Extract the [X, Y] coordinate from the center of the cell holding the provided text.  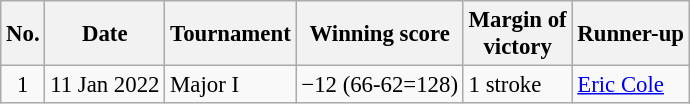
Date [105, 34]
Winning score [380, 34]
−12 (66-62=128) [380, 85]
Margin ofvictory [518, 34]
1 stroke [518, 85]
Tournament [230, 34]
Eric Cole [630, 85]
Major I [230, 85]
11 Jan 2022 [105, 85]
1 [23, 85]
Runner-up [630, 34]
No. [23, 34]
